Return the [X, Y] coordinate for the center point of the cell that contains the specified text.  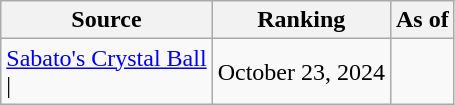
Source [106, 20]
Sabato's Crystal Ball| [106, 72]
As of [422, 20]
October 23, 2024 [301, 72]
Ranking [301, 20]
